Identify which cell holds the provided text, then report its (x, y) central coordinate. 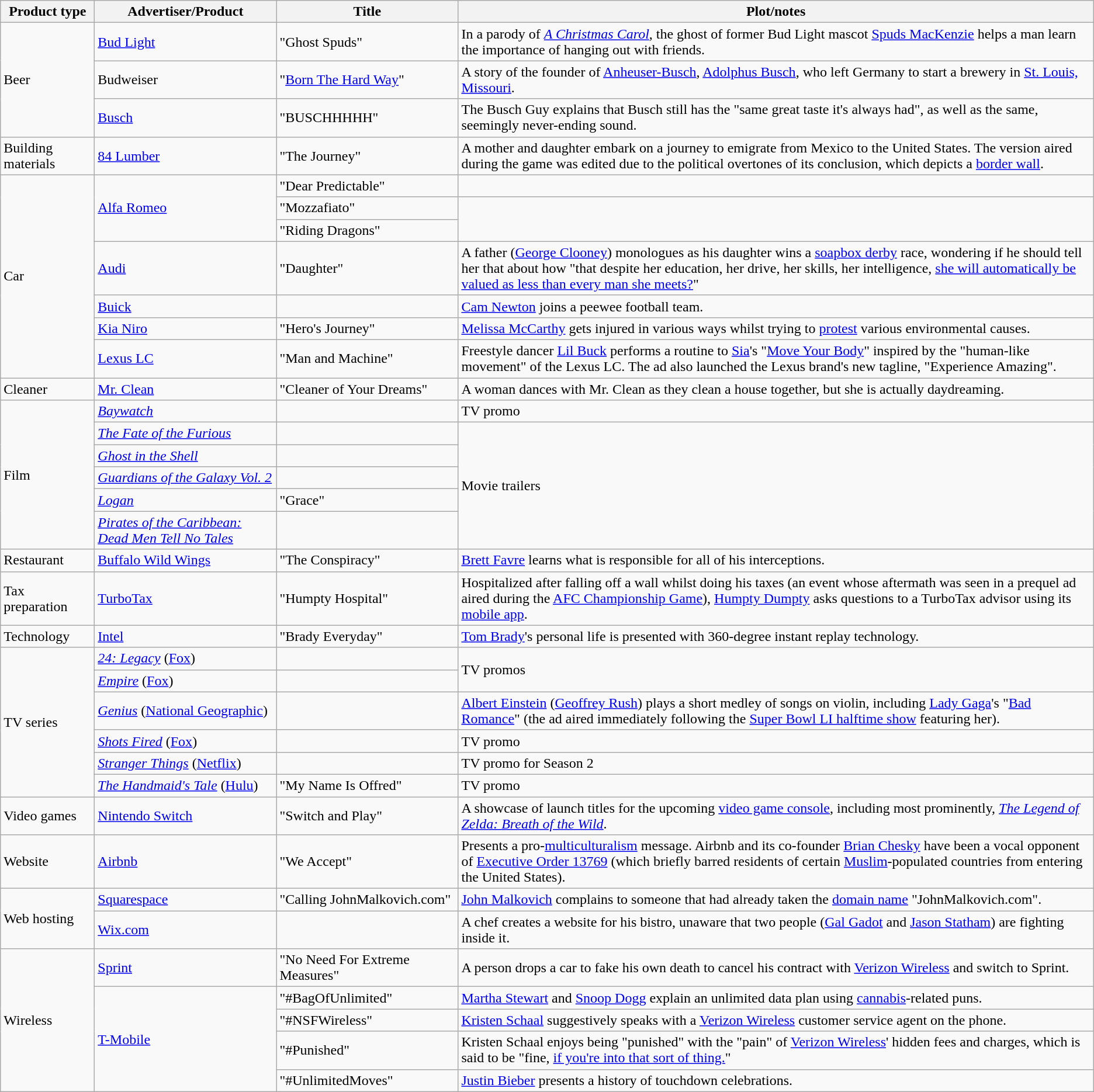
Airbnb (186, 862)
A person drops a car to fake his own death to cancel his contract with Verizon Wireless and switch to Sprint. (776, 968)
Nintendo Switch (186, 816)
Buick (186, 306)
Tax preparation (48, 598)
"Daughter" (367, 268)
Website (48, 862)
"We Accept" (367, 862)
Logan (186, 500)
Title (367, 12)
T-Mobile (186, 1039)
"Ghost Spuds" (367, 42)
Cleaner (48, 389)
Stranger Things (Netflix) (186, 763)
TV series (48, 722)
Bud Light (186, 42)
"#NSFWireless" (367, 1020)
"#UnlimitedMoves" (367, 1080)
The Handmaid's Tale (Hulu) (186, 785)
"The Journey" (367, 155)
Baywatch (186, 411)
Buffalo Wild Wings (186, 560)
A story of the founder of Anheuser-Busch, Adolphus Busch, who left Germany to start a brewery in St. Louis, Missouri. (776, 79)
A showcase of launch titles for the upcoming video game console, including most prominently, The Legend of Zelda: Breath of the Wild. (776, 816)
TV promos (776, 670)
Video games (48, 816)
"Humpty Hospital" (367, 598)
"Man and Machine" (367, 359)
"Switch and Play" (367, 816)
Sprint (186, 968)
In a parody of A Christmas Carol, the ghost of former Bud Light mascot Spuds MacKenzie helps a man learn the importance of hanging out with friends. (776, 42)
The Fate of the Furious (186, 434)
"#Punished" (367, 1051)
John Malkovich complains to someone that had already taken the domain name "JohnMalkovich.com". (776, 900)
Martha Stewart and Snoop Dogg explain an unlimited data plan using cannabis-related puns. (776, 998)
Product type (48, 12)
"Calling JohnMalkovich.com" (367, 900)
The Busch Guy explains that Busch still has the "same great taste it's always had", as well as the same, seemingly never-ending sound. (776, 118)
Genius (National Geographic) (186, 710)
Empire (Fox) (186, 681)
"No Need For Extreme Measures" (367, 968)
Alfa Romeo (186, 208)
Wireless (48, 1020)
Squarespace (186, 900)
Pirates of the Caribbean: Dead Men Tell No Tales (186, 531)
"Cleaner of Your Dreams" (367, 389)
Audi (186, 268)
Mr. Clean (186, 389)
"My Name Is Offred" (367, 785)
Tom Brady's personal life is presented with 360-degree instant replay technology. (776, 636)
Wix.com (186, 930)
Intel (186, 636)
Ghost in the Shell (186, 456)
Advertiser/Product (186, 12)
Film (48, 474)
A chef creates a website for his bistro, unaware that two people (Gal Gadot and Jason Statham) are fighting inside it. (776, 930)
Beer (48, 79)
TV promo for Season 2 (776, 763)
Web hosting (48, 918)
Melissa McCarthy gets injured in various ways whilst trying to protest various environmental causes. (776, 328)
"The Conspiracy" (367, 560)
"Dear Predictable" (367, 186)
Cam Newton joins a peewee football team. (776, 306)
Building materials (48, 155)
"Hero's Journey" (367, 328)
Technology (48, 636)
24: Legacy (Fox) (186, 658)
"Brady Everyday" (367, 636)
TurboTax (186, 598)
Car (48, 276)
"Grace" (367, 500)
Busch (186, 118)
Guardians of the Galaxy Vol. 2 (186, 478)
Movie trailers (776, 486)
"Mozzafiato" (367, 208)
"BUSCHHHHH" (367, 118)
Kia Niro (186, 328)
A woman dances with Mr. Clean as they clean a house together, but she is actually daydreaming. (776, 389)
Brett Favre learns what is responsible for all of his interceptions. (776, 560)
Restaurant (48, 560)
Plot/notes (776, 12)
"Born The Hard Way" (367, 79)
84 Lumber (186, 155)
Justin Bieber presents a history of touchdown celebrations. (776, 1080)
Kristen Schaal suggestively speaks with a Verizon Wireless customer service agent on the phone. (776, 1020)
"#BagOfUnlimited" (367, 998)
"Riding Dragons" (367, 230)
Budweiser (186, 79)
Lexus LC (186, 359)
Shots Fired (Fox) (186, 741)
